Provide the (X, Y) coordinate of the cell's center where the given text is located.  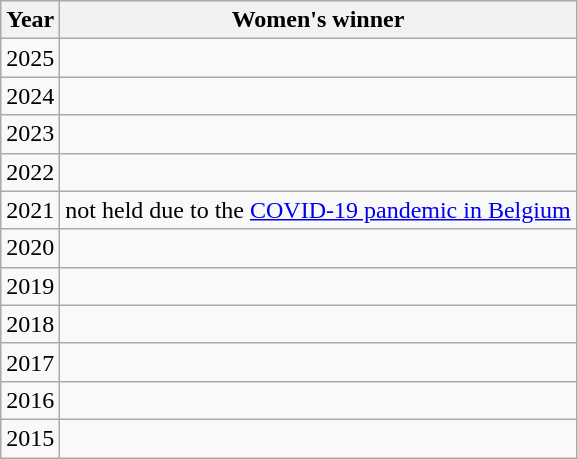
2017 (30, 362)
Year (30, 20)
2020 (30, 248)
2025 (30, 58)
2018 (30, 324)
not held due to the COVID-19 pandemic in Belgium (318, 210)
2022 (30, 172)
2016 (30, 400)
2019 (30, 286)
Women's winner (318, 20)
2015 (30, 438)
2024 (30, 96)
2023 (30, 134)
2021 (30, 210)
